Scan for the cell matching the given text and deliver its (X, Y) coordinate at center. 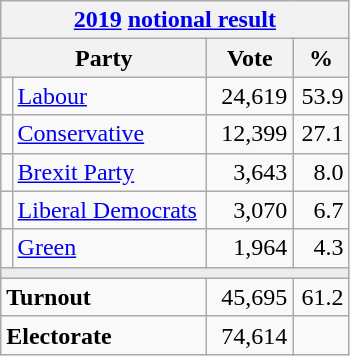
3,643 (250, 172)
Party (104, 58)
45,695 (250, 297)
74,614 (250, 335)
8.0 (321, 172)
24,619 (250, 96)
12,399 (250, 134)
Brexit Party (110, 172)
4.3 (321, 248)
Labour (110, 96)
Turnout (104, 297)
Liberal Democrats (110, 210)
2019 notional result (175, 20)
Electorate (104, 335)
Vote (250, 58)
3,070 (250, 210)
27.1 (321, 134)
6.7 (321, 210)
Green (110, 248)
53.9 (321, 96)
% (321, 58)
Conservative (110, 134)
61.2 (321, 297)
1,964 (250, 248)
